Return (x, y) of the center of cell containing provided text 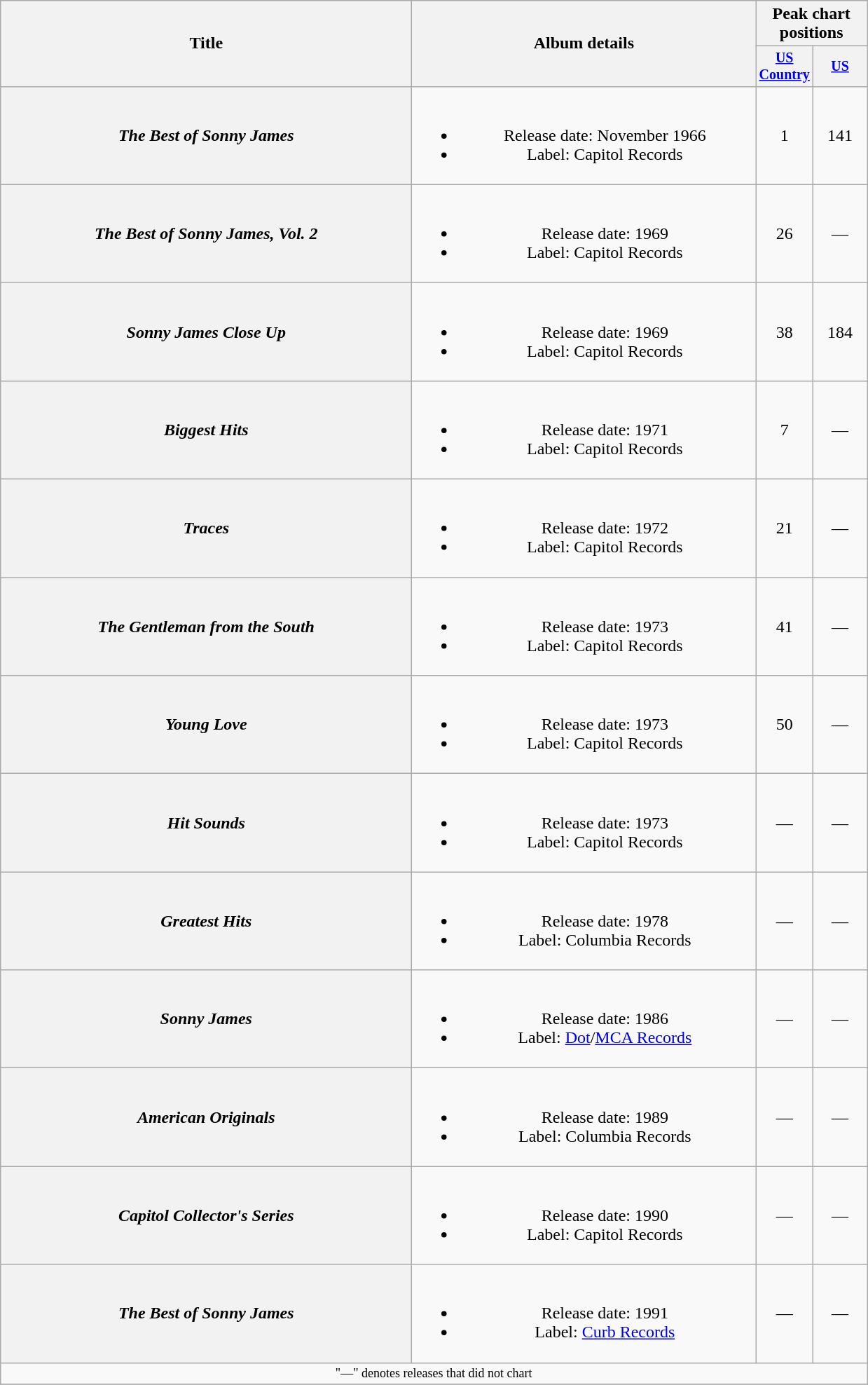
Release date: 1972Label: Capitol Records (584, 528)
US (841, 66)
Title (206, 43)
Hit Sounds (206, 823)
Sonny James (206, 1019)
"—" denotes releases that did not chart (434, 1374)
Greatest Hits (206, 921)
Release date: 1978Label: Columbia Records (584, 921)
Capitol Collector's Series (206, 1215)
50 (785, 725)
1 (785, 135)
7 (785, 430)
Young Love (206, 725)
Traces (206, 528)
26 (785, 233)
141 (841, 135)
Release date: 1990Label: Capitol Records (584, 1215)
The Best of Sonny James, Vol. 2 (206, 233)
Release date: 1989Label: Columbia Records (584, 1117)
38 (785, 332)
Release date: 1991Label: Curb Records (584, 1314)
184 (841, 332)
41 (785, 627)
21 (785, 528)
The Gentleman from the South (206, 627)
Album details (584, 43)
American Originals (206, 1117)
US Country (785, 66)
Release date: November 1966Label: Capitol Records (584, 135)
Release date: 1971Label: Capitol Records (584, 430)
Biggest Hits (206, 430)
Peak chartpositions (811, 24)
Sonny James Close Up (206, 332)
Release date: 1986Label: Dot/MCA Records (584, 1019)
